Identify which cell holds the provided text, then report its (X, Y) central coordinate. 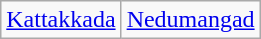
Nedumangad (190, 20)
Kattakkada (61, 20)
